Capture the cell that displays the provided text and extract its (x, y) central coordinate. 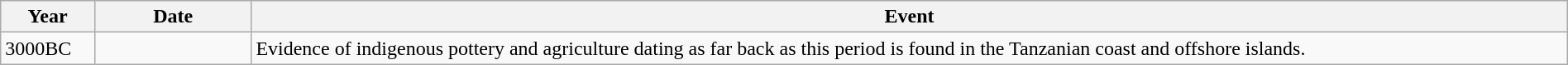
Evidence of indigenous pottery and agriculture dating as far back as this period is found in the Tanzanian coast and offshore islands. (910, 48)
Year (48, 17)
3000BC (48, 48)
Event (910, 17)
Date (172, 17)
